For the text-containing cell, return its midpoint in (X, Y) coordinate format. 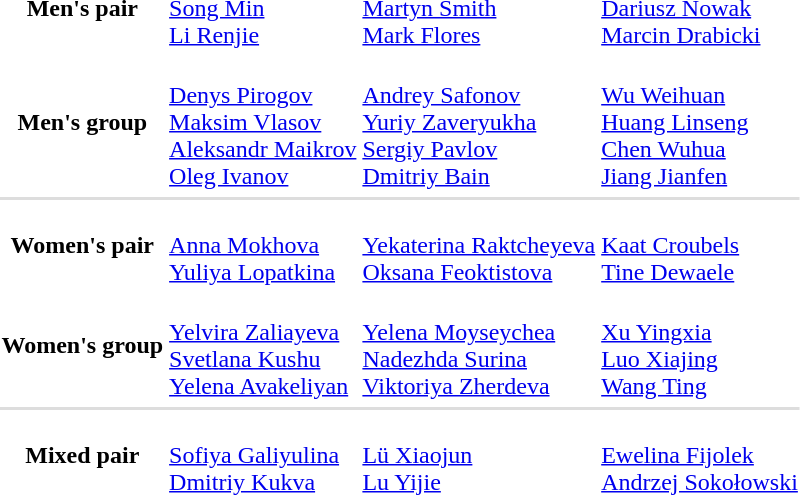
Wu WeihuanHuang LinsengChen WuhuaJiang Jianfen (700, 122)
Men's group (82, 122)
Yelvira ZaliayevaSvetlana KushuYelena Avakeliyan (263, 346)
Women's pair (82, 245)
Andrey SafonovYuriy ZaveryukhaSergiy PavlovDmitriy Bain (479, 122)
Xu YingxiaLuo XiajingWang Ting (700, 346)
Women's group (82, 346)
Yelena MoyseycheaNadezhda SurinaViktoriya Zherdeva (479, 346)
Yekaterina RaktcheyevaOksana Feoktistova (479, 245)
Kaat CroubelsTine Dewaele (700, 245)
Denys PirogovMaksim VlasovAleksandr MaikrovOleg Ivanov (263, 122)
Anna MokhovaYuliya Lopatkina (263, 245)
